Extract the [X, Y] coordinate from the center of the cell holding the provided text.  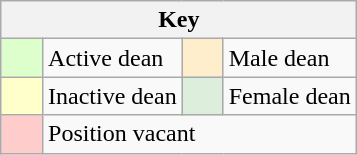
Male dean [290, 58]
Active dean [113, 58]
Key [178, 20]
Position vacant [200, 134]
Inactive dean [113, 96]
Female dean [290, 96]
